Identify which cell holds the provided text, then report its (x, y) central coordinate. 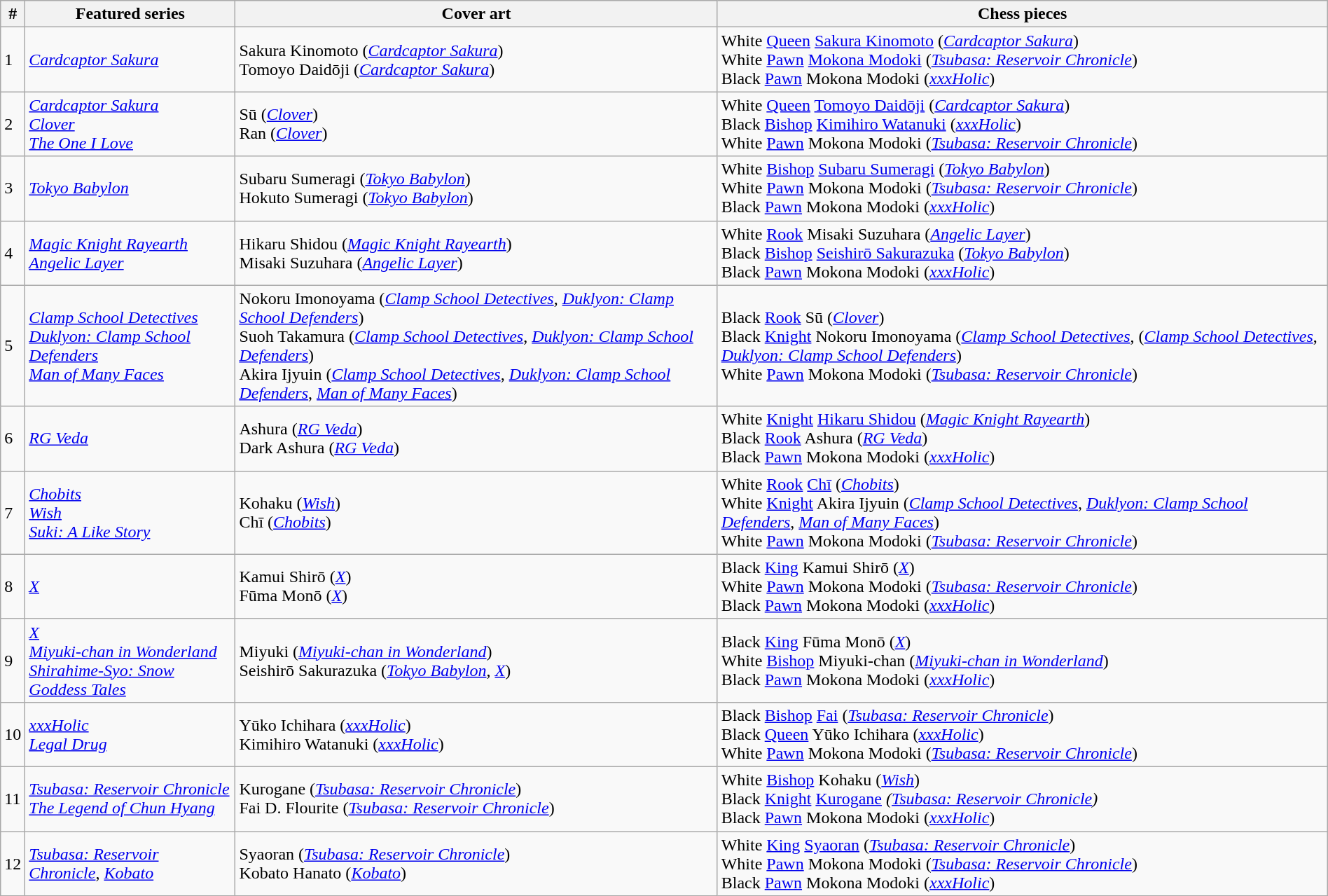
Cardcaptor Sakura (130, 60)
1 (13, 60)
Yūko Ichihara (xxxHolic)Kimihiro Watanuki (xxxHolic) (476, 734)
Kurogane (Tsubasa: Reservoir Chronicle) Fai D. Flourite (Tsubasa: Reservoir Chronicle) (476, 799)
10 (13, 734)
4 (13, 253)
Tokyo Babylon (130, 188)
11 (13, 799)
5 (13, 346)
8 (13, 586)
Black Bishop Fai (Tsubasa: Reservoir Chronicle)Black Queen Yūko Ichihara (xxxHolic)White Pawn Mokona Modoki (Tsubasa: Reservoir Chronicle) (1023, 734)
Black King Fūma Monō (X)White Bishop Miyuki-chan (Miyuki-chan in Wonderland)Black Pawn Mokona Modoki (xxxHolic) (1023, 660)
White Bishop Kohaku (Wish)Black Knight Kurogane (Tsubasa: Reservoir Chronicle)Black Pawn Mokona Modoki (xxxHolic) (1023, 799)
White Queen Tomoyo Daidōji (Cardcaptor Sakura)Black Bishop Kimihiro Watanuki (xxxHolic)White Pawn Mokona Modoki (Tsubasa: Reservoir Chronicle) (1023, 124)
RG Veda (130, 439)
12 (13, 863)
XMiyuki-chan in WonderlandShirahime-Syo: Snow Goddess Tales (130, 660)
7 (13, 513)
2 (13, 124)
Kohaku (Wish)Chī (Chobits) (476, 513)
9 (13, 660)
6 (13, 439)
Cardcaptor SakuraCloverThe One I Love (130, 124)
Featured series (130, 14)
xxxHolicLegal Drug (130, 734)
3 (13, 188)
White Bishop Subaru Sumeragi (Tokyo Babylon)White Pawn Mokona Modoki (Tsubasa: Reservoir Chronicle)Black Pawn Mokona Modoki (xxxHolic) (1023, 188)
White Knight Hikaru Shidou (Magic Knight Rayearth)Black Rook Ashura (RG Veda)Black Pawn Mokona Modoki (xxxHolic) (1023, 439)
Black King Kamui Shirō (X)White Pawn Mokona Modoki (Tsubasa: Reservoir Chronicle)Black Pawn Mokona Modoki (xxxHolic) (1023, 586)
White Rook Misaki Suzuhara (Angelic Layer)Black Bishop Seishirō Sakurazuka (Tokyo Babylon)Black Pawn Mokona Modoki (xxxHolic) (1023, 253)
Miyuki (Miyuki-chan in Wonderland)Seishirō Sakurazuka (Tokyo Babylon, X) (476, 660)
Subaru Sumeragi (Tokyo Babylon)Hokuto Sumeragi (Tokyo Babylon) (476, 188)
White Queen Sakura Kinomoto (Cardcaptor Sakura)White Pawn Mokona Modoki (Tsubasa: Reservoir Chronicle)Black Pawn Mokona Modoki (xxxHolic) (1023, 60)
Tsubasa: Reservoir ChronicleThe Legend of Chun Hyang (130, 799)
Syaoran (Tsubasa: Reservoir Chronicle) Kobato Hanato (Kobato) (476, 863)
X (130, 586)
Chess pieces (1023, 14)
Cover art (476, 14)
Clamp School DetectivesDuklyon: Clamp School DefendersMan of Many Faces (130, 346)
White King Syaoran (Tsubasa: Reservoir Chronicle)White Pawn Mokona Modoki (Tsubasa: Reservoir Chronicle)Black Pawn Mokona Modoki (xxxHolic) (1023, 863)
Hikaru Shidou (Magic Knight Rayearth)Misaki Suzuhara (Angelic Layer) (476, 253)
Sū (Clover)Ran (Clover) (476, 124)
Sakura Kinomoto (Cardcaptor Sakura)Tomoyo Daidōji (Cardcaptor Sakura) (476, 60)
Kamui Shirō (X)Fūma Monō (X) (476, 586)
Tsubasa: Reservoir Chronicle, Kobato (130, 863)
Ashura (RG Veda)Dark Ashura (RG Veda) (476, 439)
Magic Knight RayearthAngelic Layer (130, 253)
ChobitsWishSuki: A Like Story (130, 513)
# (13, 14)
